Identify which cell holds the provided text, then report its (x, y) central coordinate. 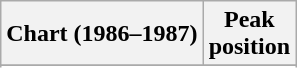
Chart (1986–1987) (102, 34)
Peakposition (249, 34)
